Capture the cell that displays the provided text and extract its [X, Y] central coordinate. 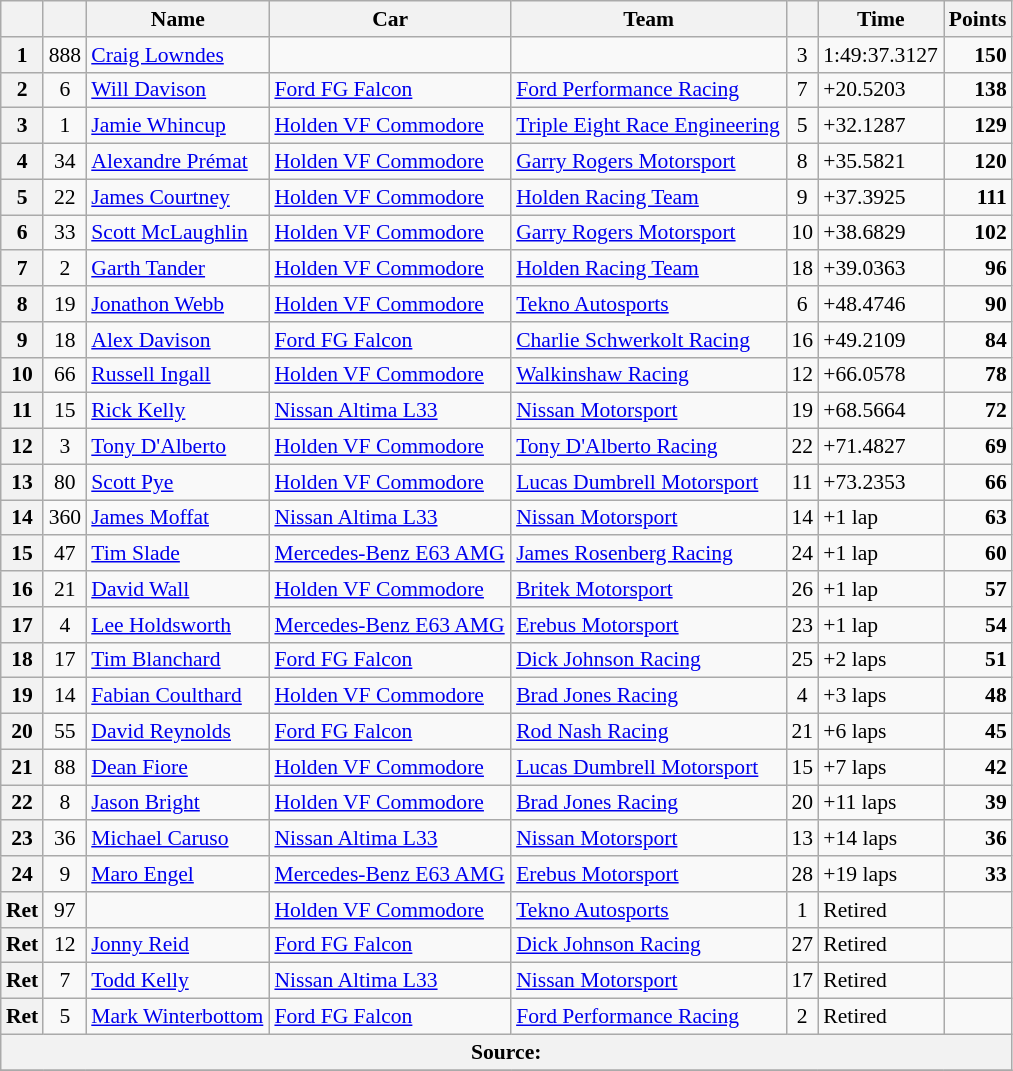
Dean Fiore [178, 767]
Source: [506, 1052]
888 [64, 55]
Time [880, 19]
+38.6829 [880, 233]
Team [648, 19]
Scott Pye [178, 482]
96 [978, 269]
+39.0363 [880, 269]
+48.4746 [880, 304]
James Moffat [178, 518]
James Rosenberg Racing [648, 554]
Alex Davison [178, 340]
James Courtney [178, 197]
26 [802, 589]
Triple Eight Race Engineering [648, 126]
Mark Winterbottom [178, 1017]
150 [978, 55]
+32.1287 [880, 126]
Todd Kelly [178, 981]
+3 laps [880, 696]
97 [64, 910]
42 [978, 767]
69 [978, 447]
102 [978, 233]
45 [978, 732]
28 [802, 874]
Tim Blanchard [178, 660]
Jonny Reid [178, 945]
+14 laps [880, 839]
Car [390, 19]
Jonathon Webb [178, 304]
Tim Slade [178, 554]
Michael Caruso [178, 839]
Britek Motorsport [648, 589]
Lee Holdsworth [178, 625]
Alexandre Prémat [178, 162]
78 [978, 375]
55 [64, 732]
David Reynolds [178, 732]
+49.2109 [880, 340]
47 [64, 554]
David Wall [178, 589]
60 [978, 554]
Russell Ingall [178, 375]
Name [178, 19]
72 [978, 411]
39 [978, 803]
25 [802, 660]
Fabian Coulthard [178, 696]
+2 laps [880, 660]
34 [64, 162]
+7 laps [880, 767]
80 [64, 482]
57 [978, 589]
84 [978, 340]
Scott McLaughlin [178, 233]
Will Davison [178, 90]
+66.0578 [880, 375]
51 [978, 660]
+71.4827 [880, 447]
Jason Bright [178, 803]
+19 laps [880, 874]
Tony D'Alberto [178, 447]
Walkinshaw Racing [648, 375]
Rod Nash Racing [648, 732]
1:49:37.3127 [880, 55]
Craig Lowndes [178, 55]
Tony D'Alberto Racing [648, 447]
88 [64, 767]
Maro Engel [178, 874]
Jamie Whincup [178, 126]
+35.5821 [880, 162]
Charlie Schwerkolt Racing [648, 340]
48 [978, 696]
+11 laps [880, 803]
+37.3925 [880, 197]
360 [64, 518]
111 [978, 197]
90 [978, 304]
+6 laps [880, 732]
63 [978, 518]
Points [978, 19]
120 [978, 162]
Rick Kelly [178, 411]
+68.5664 [880, 411]
138 [978, 90]
Garth Tander [178, 269]
+73.2353 [880, 482]
+20.5203 [880, 90]
129 [978, 126]
27 [802, 945]
54 [978, 625]
